Scan for the cell matching the given text and deliver its [X, Y] coordinate at center. 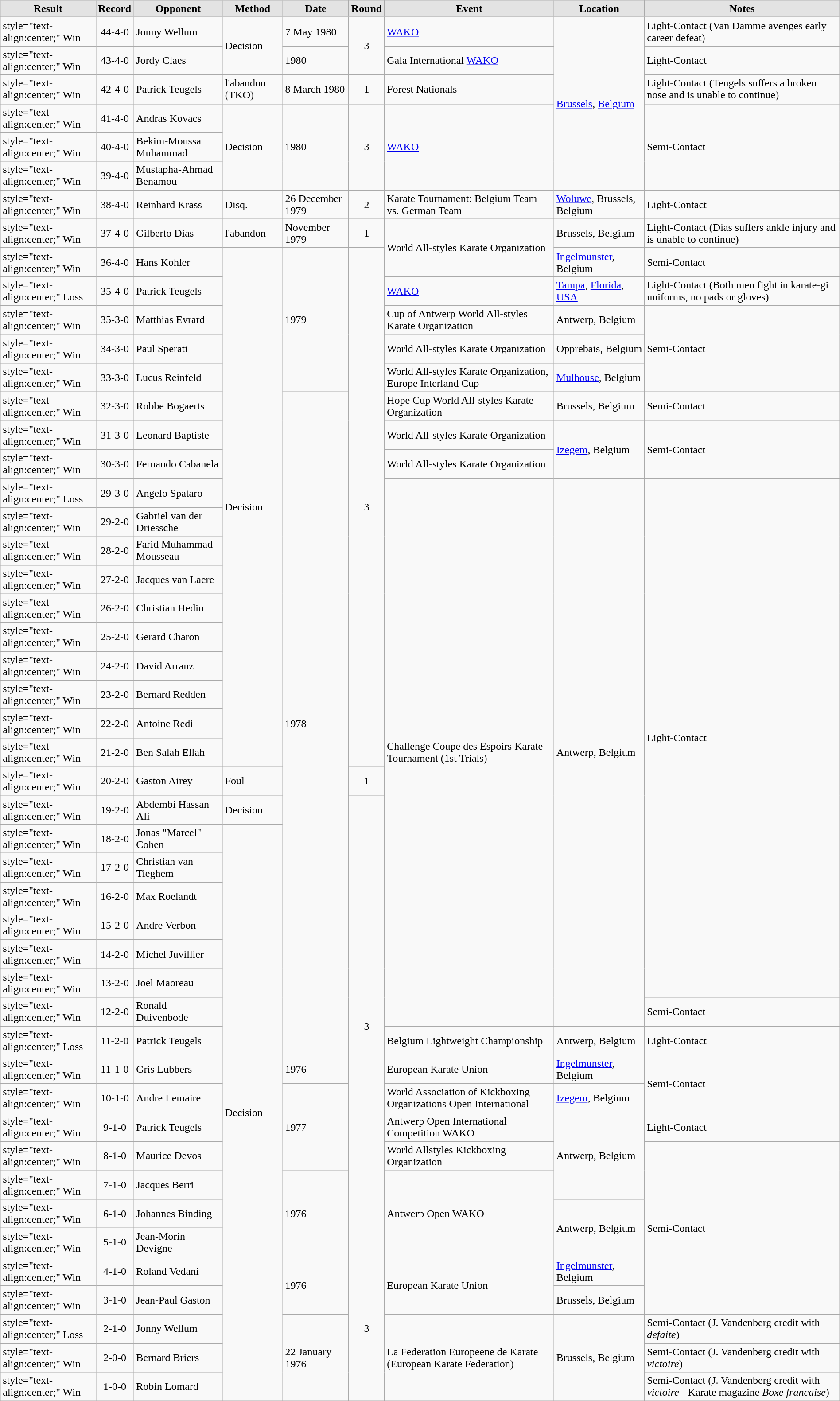
Location [599, 9]
37-4-0 [115, 233]
Semi-Contact (J. Vandenberg credit with victoire) [743, 1358]
Notes [743, 9]
La Federation Europeene de Karate (European Karate Federation) [470, 1358]
Antoine Redi [178, 723]
Cup of Antwerp World All-styles Karate Organization [470, 320]
27-2-0 [115, 580]
3-1-0 [115, 1300]
41-4-0 [115, 118]
Antwerp Open WAKO [470, 1213]
17-2-0 [115, 868]
Semi-Contact (J. Vandenberg credit with victoire - Karate magazine Boxe francaise) [743, 1387]
29-2-0 [115, 522]
44-4-0 [115, 32]
35-4-0 [115, 291]
Jean-Paul Gaston [178, 1300]
Bernard Briers [178, 1358]
Foul [253, 781]
Hope Cup World All-styles Karate Organization [470, 407]
World Association of Kickboxing Organizations Open International [470, 1098]
2-0-0 [115, 1358]
18-2-0 [115, 839]
Michel Juvillier [178, 954]
Maurice Devos [178, 1156]
Leonard Baptiste [178, 435]
Christian van Tieghem [178, 868]
Matthias Evrard [178, 320]
Jacques Berri [178, 1185]
Bernard Redden [178, 695]
Andre Verbon [178, 925]
33-3-0 [115, 377]
5-1-0 [115, 1242]
Challenge Coupe des Espoirs Karate Tournament (1st Trials) [470, 752]
7 May 1980 [315, 32]
35-3-0 [115, 320]
4-1-0 [115, 1271]
30-3-0 [115, 464]
World All-styles Karate Organization, Europe Interland Cup [470, 377]
Ben Salah Ellah [178, 752]
Gabriel van der Driessche [178, 522]
32-3-0 [115, 407]
Gris Lubbers [178, 1070]
Mulhouse, Belgium [599, 377]
14-2-0 [115, 954]
Gilberto Dias [178, 233]
Opprebais, Belgium [599, 348]
Karate Tournament: Belgium Team vs. German Team [470, 205]
1979 [315, 320]
22-2-0 [115, 723]
Light-Contact (Both men fight in karate-gi uniforms, no pads or gloves) [743, 291]
Light-Contact (Teugels suffers a broken nose and is unable to continue) [743, 90]
Tampa, Florida, USA [599, 291]
Robbe Bogaerts [178, 407]
24-2-0 [115, 665]
Christian Hedin [178, 608]
Jonas "Marcel" Cohen [178, 839]
Woluwe, Brussels, Belgium [599, 205]
26-2-0 [115, 608]
Method [253, 9]
12-2-0 [115, 1012]
1978 [315, 724]
Andre Lemaire [178, 1098]
42-4-0 [115, 90]
Disq. [253, 205]
39-4-0 [115, 175]
Forest Nationals [470, 90]
Abdembi Hassan Ali [178, 810]
Gala International WAKO [470, 60]
16-2-0 [115, 897]
Round [366, 9]
9-1-0 [115, 1127]
Andras Kovacs [178, 118]
21-2-0 [115, 752]
2 [366, 205]
Max Roelandt [178, 897]
Angelo Spataro [178, 493]
Ronald Duivenbode [178, 1012]
Record [115, 9]
Reinhard Krass [178, 205]
19-2-0 [115, 810]
11-1-0 [115, 1070]
29-3-0 [115, 493]
7-1-0 [115, 1185]
Opponent [178, 9]
2-1-0 [115, 1329]
Farid Muhammad Mousseau [178, 550]
Gaston Airey [178, 781]
43-4-0 [115, 60]
Roland Vedani [178, 1271]
Fernando Cabanela [178, 464]
David Arranz [178, 665]
38-4-0 [115, 205]
6-1-0 [115, 1213]
Event [470, 9]
l'abandon (TKO) [253, 90]
8 March 1980 [315, 90]
25-2-0 [115, 637]
Date [315, 9]
Bekim-Moussa Muhammad [178, 147]
Lucus Reinfeld [178, 377]
Jordy Claes [178, 60]
28-2-0 [115, 550]
Antwerp Open International Competition WAKO [470, 1127]
13-2-0 [115, 983]
10-1-0 [115, 1098]
Mustapha-Ahmad Benamou [178, 175]
November 1979 [315, 233]
Belgium Lightweight Championship [470, 1040]
Semi-Contact (J. Vandenberg credit with defaite) [743, 1329]
23-2-0 [115, 695]
31-3-0 [115, 435]
11-2-0 [115, 1040]
34-3-0 [115, 348]
22 January 1976 [315, 1358]
World Allstyles Kickboxing Organization [470, 1156]
Gerard Charon [178, 637]
20-2-0 [115, 781]
1977 [315, 1127]
Jean-Morin Devigne [178, 1242]
8-1-0 [115, 1156]
l'abandon [253, 233]
Joel Maoreau [178, 983]
Result [48, 9]
Light-Contact (Van Damme avenges early career defeat) [743, 32]
Hans Kohler [178, 262]
Jacques van Laere [178, 580]
36-4-0 [115, 262]
Johannes Binding [178, 1213]
15-2-0 [115, 925]
Light-Contact (Dias suffers ankle injury and is unable to continue) [743, 233]
Robin Lomard [178, 1387]
40-4-0 [115, 147]
26 December 1979 [315, 205]
Paul Sperati [178, 348]
1-0-0 [115, 1387]
